Capture the cell that displays the provided text and extract its [x, y] central coordinate. 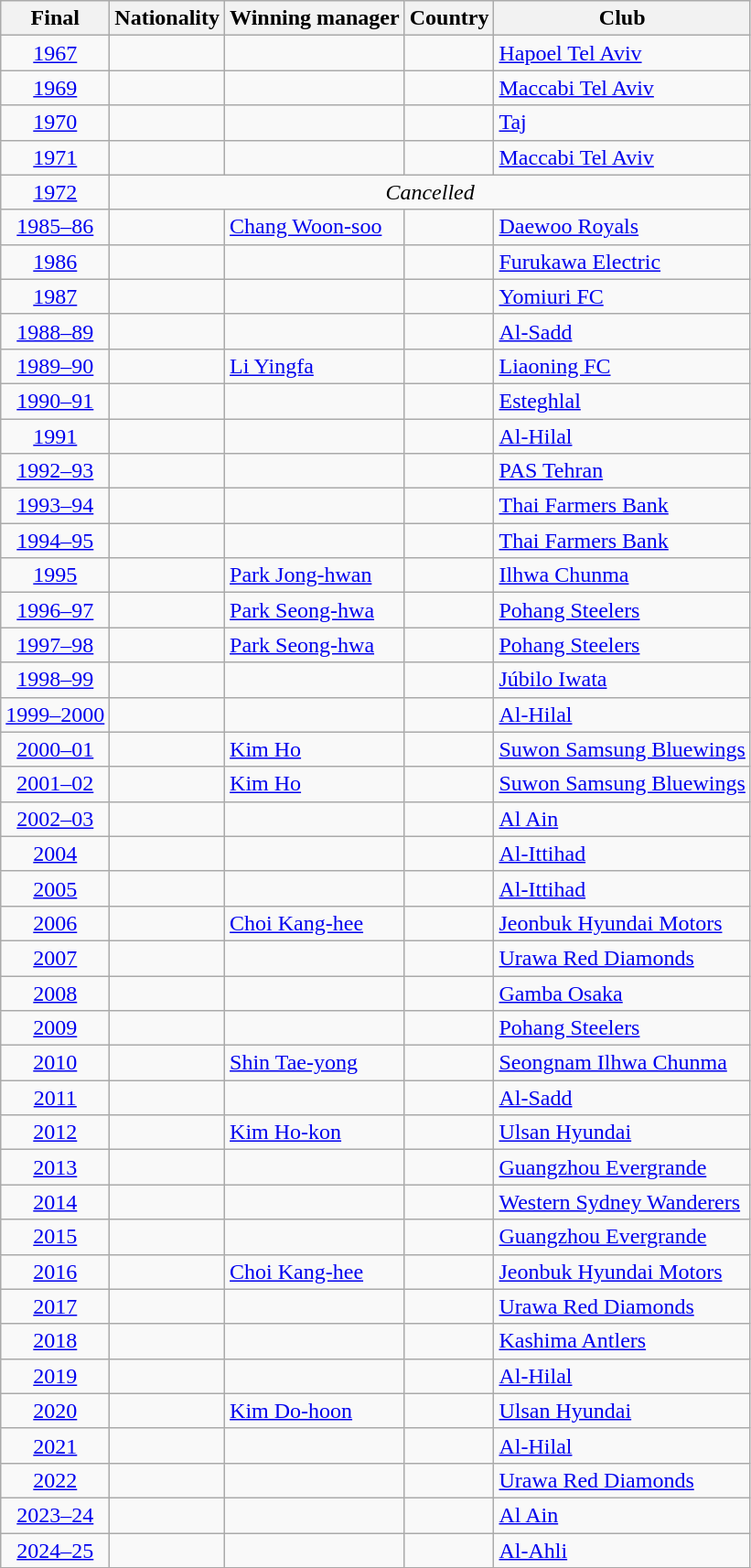
2024–25 [55, 1551]
2015 [55, 1237]
2009 [55, 1028]
2010 [55, 1063]
Park Jong-hwan [315, 575]
Liaoning FC [622, 366]
1994–95 [55, 541]
1971 [55, 157]
Taj [622, 123]
2001–02 [55, 784]
2014 [55, 1202]
1993–94 [55, 506]
Final [55, 18]
1986 [55, 262]
Club [622, 18]
1969 [55, 88]
1998–99 [55, 680]
1989–90 [55, 366]
1996–97 [55, 610]
1997–98 [55, 645]
2012 [55, 1133]
2006 [55, 923]
1988–89 [55, 331]
2002–03 [55, 819]
Gamba Osaka [622, 993]
2023–24 [55, 1515]
Seongnam Ilhwa Chunma [622, 1063]
Winning manager [315, 18]
Cancelled [430, 192]
1987 [55, 296]
Esteghlal [622, 401]
1991 [55, 436]
Kashima Antlers [622, 1341]
2016 [55, 1272]
2018 [55, 1341]
Shin Tae-yong [315, 1063]
2004 [55, 854]
Júbilo Iwata [622, 680]
Hapoel Tel Aviv [622, 53]
1990–91 [55, 401]
2005 [55, 888]
Furukawa Electric [622, 262]
1992–93 [55, 471]
2020 [55, 1411]
Kim Ho-kon [315, 1133]
Daewoo Royals [622, 227]
1967 [55, 53]
Al-Ahli [622, 1551]
1985–86 [55, 227]
2011 [55, 1098]
1995 [55, 575]
1999–2000 [55, 714]
Kim Do-hoon [315, 1411]
2013 [55, 1167]
Ilhwa Chunma [622, 575]
PAS Tehran [622, 471]
1972 [55, 192]
2022 [55, 1480]
2007 [55, 958]
2000–01 [55, 749]
Yomiuri FC [622, 296]
Western Sydney Wanderers [622, 1202]
Li Yingfa [315, 366]
2021 [55, 1445]
2008 [55, 993]
Chang Woon-soo [315, 227]
Nationality [167, 18]
2017 [55, 1306]
1970 [55, 123]
2019 [55, 1376]
Country [449, 18]
